Identify which cell holds the provided text, then report its [x, y] central coordinate. 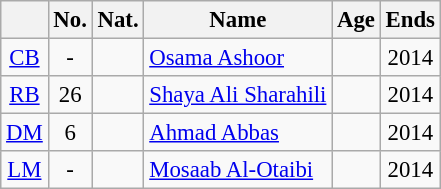
No. [70, 20]
CB [24, 58]
DM [24, 133]
Shaya Ali Sharahili [238, 95]
Ends [410, 20]
Ahmad Abbas [238, 133]
Name [238, 20]
Nat. [118, 20]
RB [24, 95]
26 [70, 95]
6 [70, 133]
Osama Ashoor [238, 58]
Age [356, 20]
LM [24, 170]
Mosaab Al-Otaibi [238, 170]
